Return (X, Y) of the center of cell containing provided text 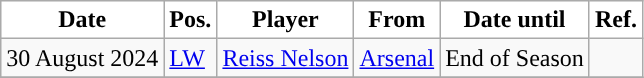
Date until (515, 20)
Pos. (190, 20)
Arsenal (397, 58)
30 August 2024 (82, 58)
Ref. (616, 20)
End of Season (515, 58)
Date (82, 20)
LW (190, 58)
Reiss Nelson (286, 58)
Player (286, 20)
From (397, 20)
